Capture the cell that displays the provided text and extract its [X, Y] central coordinate. 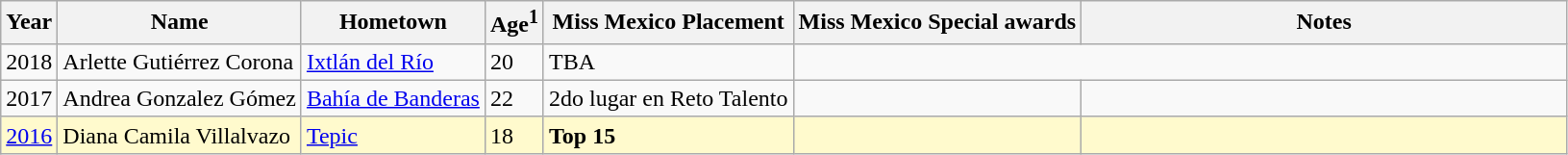
Notes [1325, 23]
Diana Camila Villalvazo [180, 135]
Hometown [392, 23]
20 [513, 62]
2do lugar en Reto Talento [668, 98]
Tepic [392, 135]
2018 [29, 62]
22 [513, 98]
Top 15 [668, 135]
Arlette Gutiérrez Corona [180, 62]
Miss Mexico Special awards [937, 23]
Bahía de Banderas [392, 98]
Miss Mexico Placement [668, 23]
TBA [668, 62]
Name [180, 23]
Year [29, 23]
2017 [29, 98]
Andrea Gonzalez Gómez [180, 98]
Age1 [513, 23]
2016 [29, 135]
18 [513, 135]
Ixtlán del Río [392, 62]
